Extract the [X, Y] coordinate from the center of the cell holding the provided text.  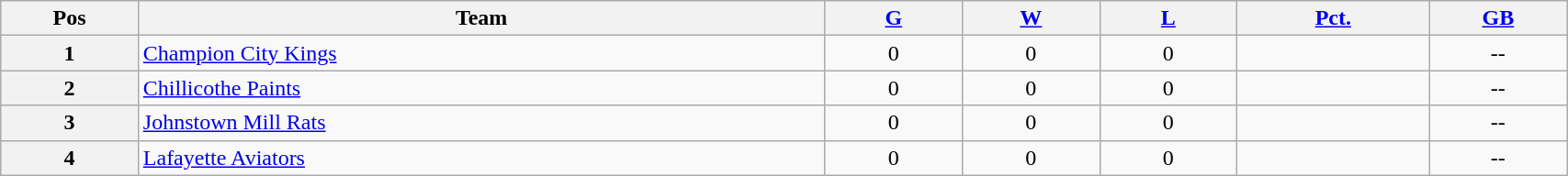
G [894, 18]
GB [1498, 18]
Johnstown Mill Rats [481, 123]
3 [70, 123]
Lafayette Aviators [481, 158]
Pct. [1334, 18]
L [1168, 18]
Champion City Kings [481, 53]
Team [481, 18]
4 [70, 158]
Chillicothe Paints [481, 88]
2 [70, 88]
W [1032, 18]
1 [70, 53]
Pos [70, 18]
